Search for the cell housing the specified text and yield its [X, Y] center coordinate. 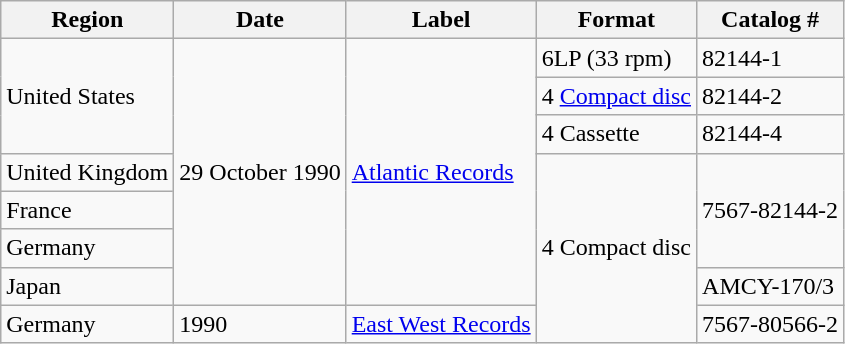
82144-1 [770, 58]
7567-80566-2 [770, 324]
Japan [88, 286]
7567-82144-2 [770, 210]
Atlantic Records [441, 172]
6LP (33 rpm) [616, 58]
Date [260, 20]
1990 [260, 324]
AMCY-170/3 [770, 286]
United States [88, 96]
East West Records [441, 324]
4 Cassette [616, 134]
82144-2 [770, 96]
United Kingdom [88, 172]
Region [88, 20]
Label [441, 20]
France [88, 210]
82144-4 [770, 134]
Catalog # [770, 20]
29 October 1990 [260, 172]
Format [616, 20]
